Extract the [x, y] coordinate from the center of the cell holding the provided text.  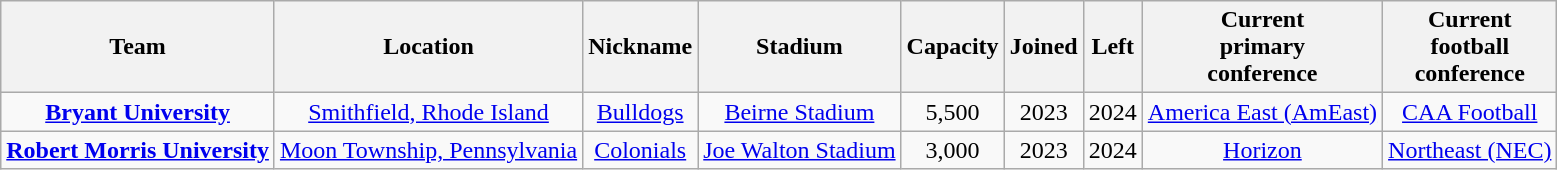
Stadium [800, 47]
Moon Township, Pennsylvania [428, 150]
Nickname [640, 47]
Smithfield, Rhode Island [428, 112]
Horizon [1262, 150]
Colonials [640, 150]
5,500 [952, 112]
Capacity [952, 47]
Left [1112, 47]
CAA Football [1470, 112]
Joined [1044, 47]
Joe Walton Stadium [800, 150]
Currentprimaryconference [1262, 47]
Northeast (NEC) [1470, 150]
Beirne Stadium [800, 112]
Bryant University [138, 112]
Location [428, 47]
3,000 [952, 150]
Robert Morris University [138, 150]
Team [138, 47]
Bulldogs [640, 112]
America East (AmEast) [1262, 112]
Currentfootballconference [1470, 47]
